Find where the given text appears and provide that cell's center as (x, y) coordinate. 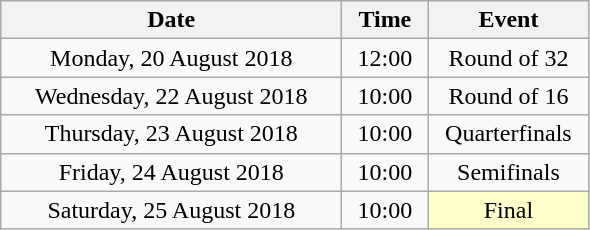
12:00 (385, 58)
Round of 32 (508, 58)
Time (385, 20)
Event (508, 20)
Round of 16 (508, 96)
Saturday, 25 August 2018 (172, 210)
Semifinals (508, 172)
Final (508, 210)
Thursday, 23 August 2018 (172, 134)
Wednesday, 22 August 2018 (172, 96)
Friday, 24 August 2018 (172, 172)
Date (172, 20)
Monday, 20 August 2018 (172, 58)
Quarterfinals (508, 134)
